Find where the given text appears and provide that cell's center as (x, y) coordinate. 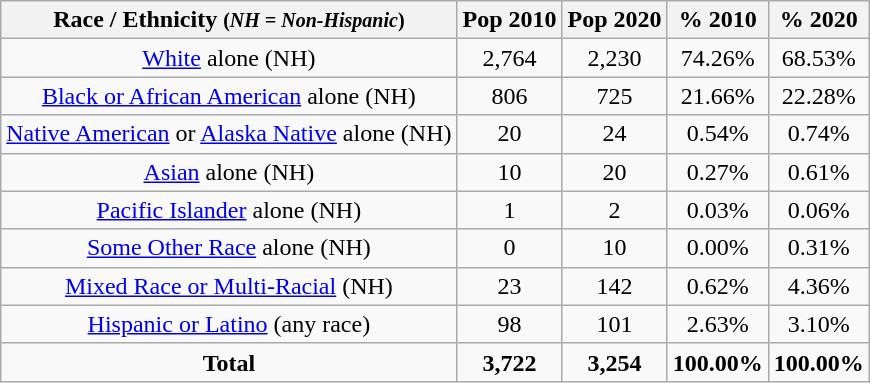
1 (510, 210)
Pop 2020 (614, 20)
101 (614, 324)
74.26% (718, 58)
22.28% (818, 96)
Race / Ethnicity (NH = Non-Hispanic) (229, 20)
Pop 2010 (510, 20)
142 (614, 286)
Hispanic or Latino (any race) (229, 324)
98 (510, 324)
White alone (NH) (229, 58)
Black or African American alone (NH) (229, 96)
0.74% (818, 134)
3,254 (614, 362)
0.00% (718, 248)
Total (229, 362)
0.54% (718, 134)
Pacific Islander alone (NH) (229, 210)
0 (510, 248)
24 (614, 134)
0.06% (818, 210)
0.61% (818, 172)
4.36% (818, 286)
21.66% (718, 96)
0.62% (718, 286)
0.31% (818, 248)
% 2020 (818, 20)
0.03% (718, 210)
Mixed Race or Multi-Racial (NH) (229, 286)
806 (510, 96)
725 (614, 96)
2.63% (718, 324)
2 (614, 210)
23 (510, 286)
2,764 (510, 58)
2,230 (614, 58)
Native American or Alaska Native alone (NH) (229, 134)
3,722 (510, 362)
3.10% (818, 324)
% 2010 (718, 20)
68.53% (818, 58)
0.27% (718, 172)
Some Other Race alone (NH) (229, 248)
Asian alone (NH) (229, 172)
